Output the [X, Y] coordinate of the center of the cell containing the given text.  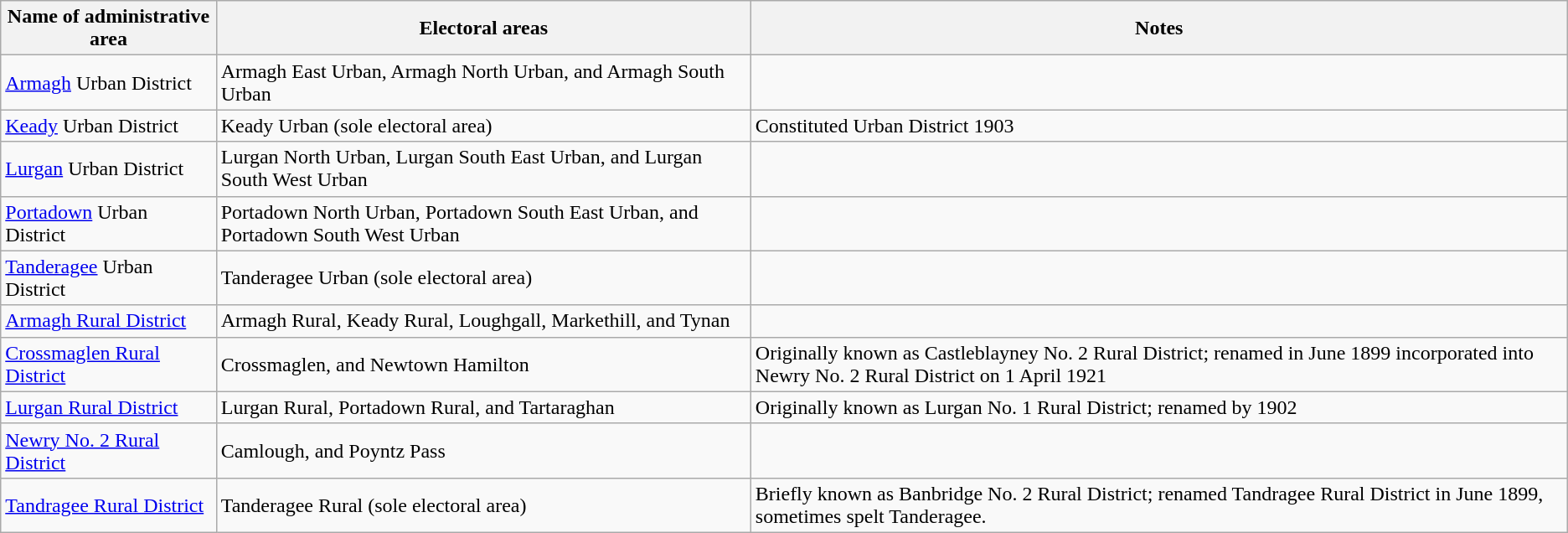
Tanderagee Rural (sole electoral area) [483, 505]
Tanderagee Urban (sole electoral area) [483, 278]
Lurgan Rural District [109, 407]
Portadown North Urban, Portadown South East Urban, and Portadown South West Urban [483, 223]
Armagh Rural District [109, 321]
Crossmaglen Rural District [109, 364]
Lurgan North Urban, Lurgan South East Urban, and Lurgan South West Urban [483, 169]
Keady Urban District [109, 126]
Armagh Rural, Keady Rural, Loughgall, Markethill, and Tynan [483, 321]
Crossmaglen, and Newtown Hamilton [483, 364]
Portadown Urban District [109, 223]
Newry No. 2 Rural District [109, 451]
Camlough, and Poyntz Pass [483, 451]
Briefly known as Banbridge No. 2 Rural District; renamed Tandragee Rural District in June 1899, sometimes spelt Tanderagee. [1159, 505]
Originally known as Lurgan No. 1 Rural District; renamed by 1902 [1159, 407]
Armagh Urban District [109, 82]
Name of administrative area [109, 28]
Lurgan Urban District [109, 169]
Tanderagee Urban District [109, 278]
Tandragee Rural District [109, 505]
Constituted Urban District 1903 [1159, 126]
Lurgan Rural, Portadown Rural, and Tartaraghan [483, 407]
Keady Urban (sole electoral area) [483, 126]
Notes [1159, 28]
Originally known as Castleblayney No. 2 Rural District; renamed in June 1899 incorporated into Newry No. 2 Rural District on 1 April 1921 [1159, 364]
Electoral areas [483, 28]
Armagh East Urban, Armagh North Urban, and Armagh South Urban [483, 82]
